Search for the cell housing the specified text and yield its [X, Y] center coordinate. 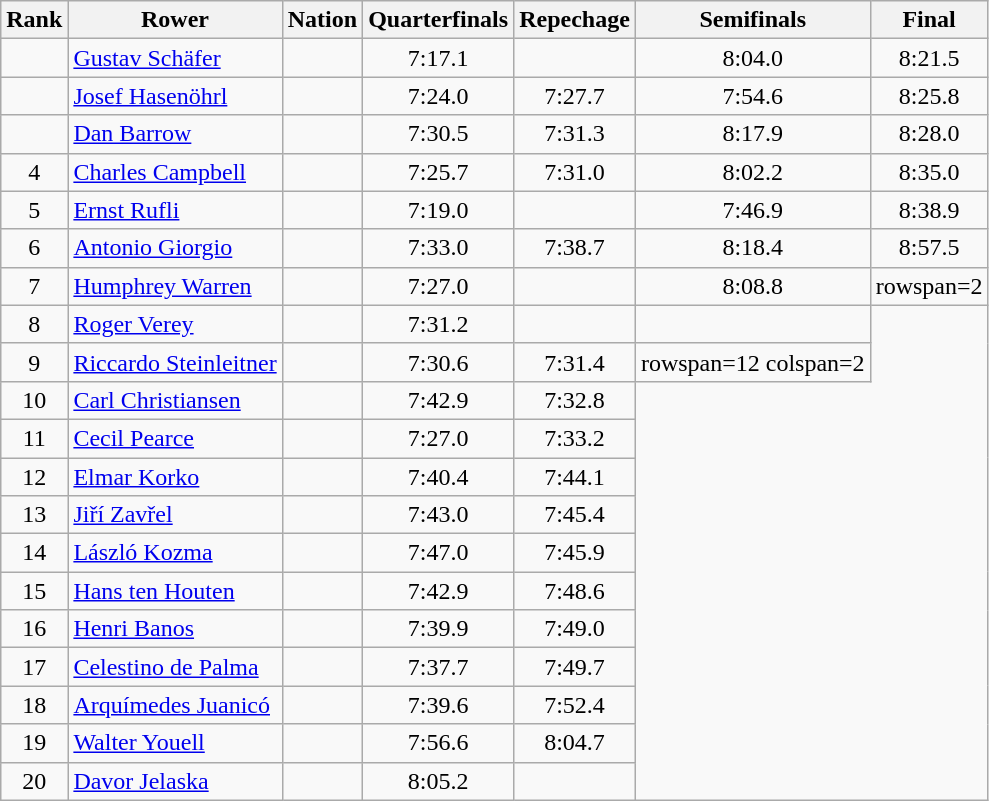
7:45.9 [575, 553]
Josef Hasenöhrl [175, 96]
8:35.0 [929, 172]
7:30.6 [438, 362]
Cecil Pearce [175, 438]
8:25.8 [929, 96]
20 [34, 781]
Nation [322, 20]
8:08.8 [752, 286]
Final [929, 20]
Humphrey Warren [175, 286]
16 [34, 629]
7:47.0 [438, 553]
14 [34, 553]
Riccardo Steinleitner [175, 362]
László Kozma [175, 553]
7:49.0 [575, 629]
7:52.4 [575, 705]
Ernst Rufli [175, 210]
9 [34, 362]
7:38.7 [575, 248]
7:27.7 [575, 96]
7:32.8 [575, 400]
7:31.4 [575, 362]
Antonio Giorgio [175, 248]
8:18.4 [752, 248]
Dan Barrow [175, 134]
8:21.5 [929, 58]
rowspan=12 colspan=2 [752, 362]
7:54.6 [752, 96]
Semifinals [752, 20]
7:31.3 [575, 134]
13 [34, 515]
8:57.5 [929, 248]
Hans ten Houten [175, 591]
Gustav Schäfer [175, 58]
7:44.1 [575, 477]
7:37.7 [438, 667]
Henri Banos [175, 629]
8:04.0 [752, 58]
6 [34, 248]
7:39.9 [438, 629]
Jiří Zavřel [175, 515]
19 [34, 743]
7:19.0 [438, 210]
Repechage [575, 20]
Walter Youell [175, 743]
Arquímedes Juanicó [175, 705]
7:25.7 [438, 172]
7:49.7 [575, 667]
11 [34, 438]
8:38.9 [929, 210]
7:56.6 [438, 743]
8:05.2 [438, 781]
7:24.0 [438, 96]
7:39.6 [438, 705]
Rower [175, 20]
7:43.0 [438, 515]
8:17.9 [752, 134]
7:33.0 [438, 248]
Rank [34, 20]
17 [34, 667]
Celestino de Palma [175, 667]
4 [34, 172]
Davor Jelaska [175, 781]
8 [34, 324]
rowspan=2 [929, 286]
Elmar Korko [175, 477]
12 [34, 477]
8:28.0 [929, 134]
8:04.7 [575, 743]
15 [34, 591]
10 [34, 400]
7:48.6 [575, 591]
5 [34, 210]
7:30.5 [438, 134]
7:31.0 [575, 172]
7:17.1 [438, 58]
7 [34, 286]
7:31.2 [438, 324]
7:45.4 [575, 515]
Carl Christiansen [175, 400]
7:33.2 [575, 438]
Quarterfinals [438, 20]
Roger Verey [175, 324]
8:02.2 [752, 172]
7:46.9 [752, 210]
7:40.4 [438, 477]
18 [34, 705]
Charles Campbell [175, 172]
